Locate the cell with the specified text and output its (x, y) center coordinate. 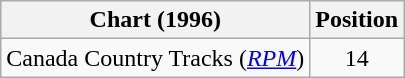
Chart (1996) (156, 20)
14 (357, 58)
Canada Country Tracks (RPM) (156, 58)
Position (357, 20)
